From the cell containing the given text, extract its center point as (X, Y) coordinate. 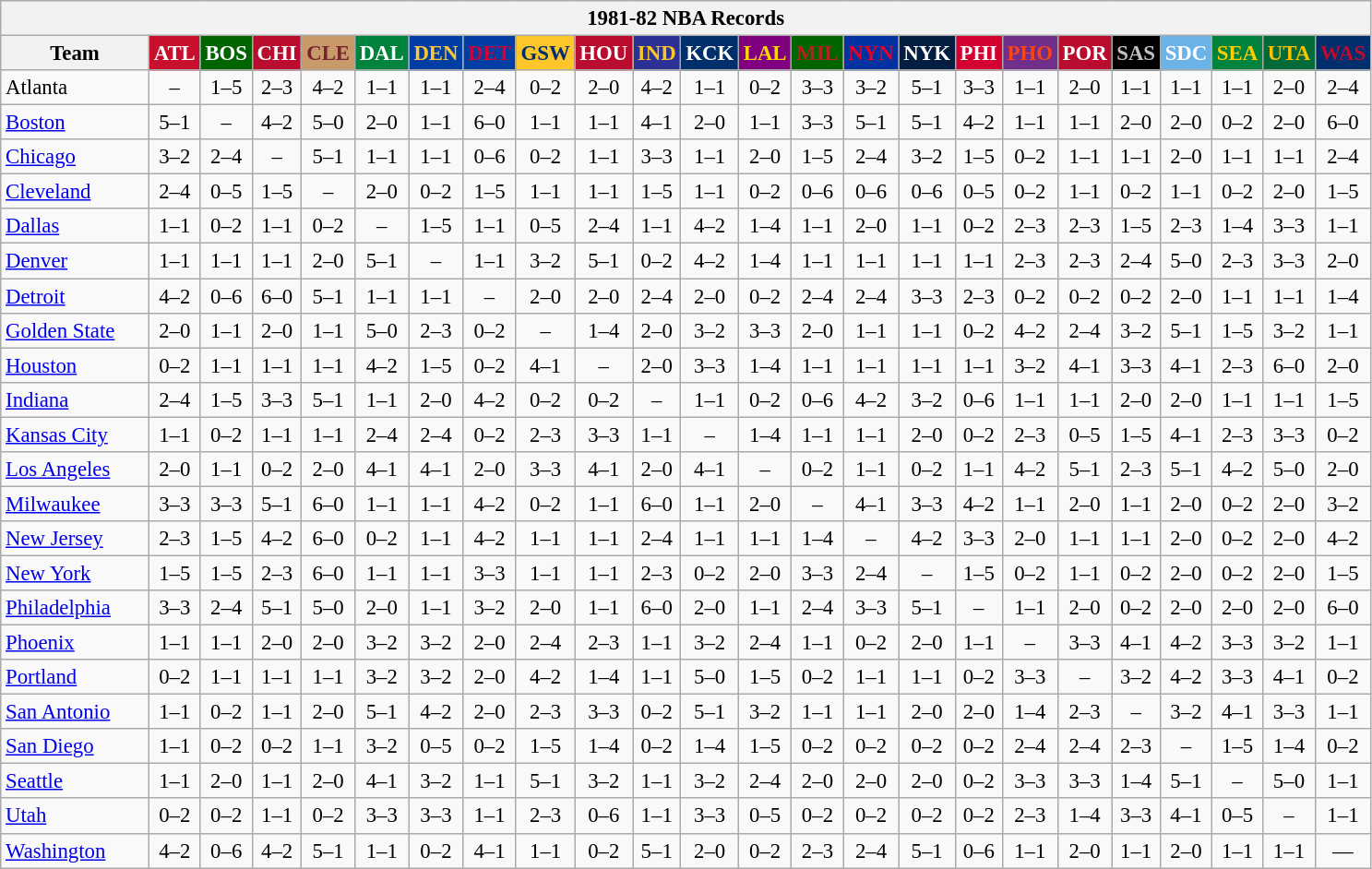
NYK (926, 54)
New Jersey (76, 539)
Seattle (76, 781)
WAS (1342, 54)
Utah (76, 816)
POR (1085, 54)
Milwaukee (76, 504)
HOU (603, 54)
BOS (226, 54)
— (1342, 851)
GSW (545, 54)
Atlanta (76, 88)
Portland (76, 677)
Washington (76, 851)
Dallas (76, 226)
ATL (174, 54)
Golden State (76, 330)
Boston (76, 123)
Houston (76, 365)
LAL (764, 54)
New York (76, 573)
SDC (1186, 54)
SEA (1238, 54)
IND (657, 54)
Team (76, 54)
PHO (1030, 54)
San Diego (76, 746)
DAL (382, 54)
CLE (328, 54)
CHI (277, 54)
PHI (978, 54)
DET (489, 54)
Phoenix (76, 643)
Denver (76, 261)
MIL (817, 54)
KCK (710, 54)
Cleveland (76, 192)
Los Angeles (76, 470)
NYN (871, 54)
Philadelphia (76, 608)
Kansas City (76, 434)
SAS (1136, 54)
Chicago (76, 157)
San Antonio (76, 712)
Indiana (76, 399)
DEN (435, 54)
UTA (1288, 54)
Detroit (76, 296)
1981-82 NBA Records (686, 18)
